Detect which cell encompasses the target text, then output its (x, y) center coordinate. 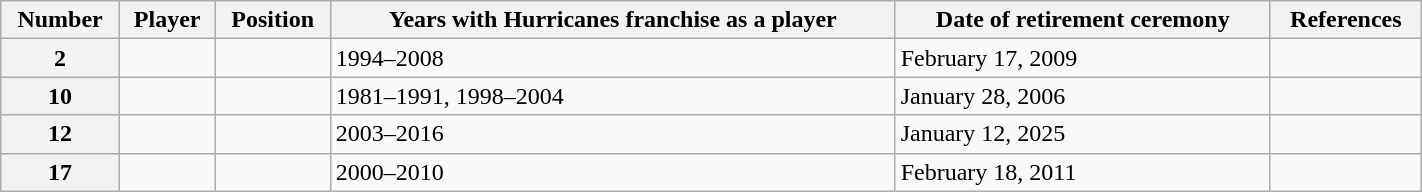
January 12, 2025 (1082, 134)
Date of retirement ceremony (1082, 20)
10 (60, 96)
2000–2010 (612, 172)
Position (272, 20)
Player (167, 20)
1981–1991, 1998–2004 (612, 96)
2 (60, 58)
February 17, 2009 (1082, 58)
References (1346, 20)
1994–2008 (612, 58)
February 18, 2011 (1082, 172)
Years with Hurricanes franchise as a player (612, 20)
2003–2016 (612, 134)
January 28, 2006 (1082, 96)
17 (60, 172)
12 (60, 134)
Number (60, 20)
